Capture the cell that displays the provided text and extract its [x, y] central coordinate. 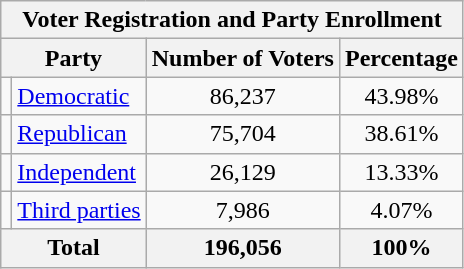
Democratic [79, 96]
7,986 [242, 210]
Percentage [401, 58]
Number of Voters [242, 58]
26,129 [242, 172]
13.33% [401, 172]
Republican [79, 134]
Independent [79, 172]
75,704 [242, 134]
Voter Registration and Party Enrollment [232, 20]
Third parties [79, 210]
86,237 [242, 96]
Party [74, 58]
38.61% [401, 134]
Total [74, 248]
100% [401, 248]
196,056 [242, 248]
43.98% [401, 96]
4.07% [401, 210]
